Output the [X, Y] coordinate of the center of the cell containing the given text.  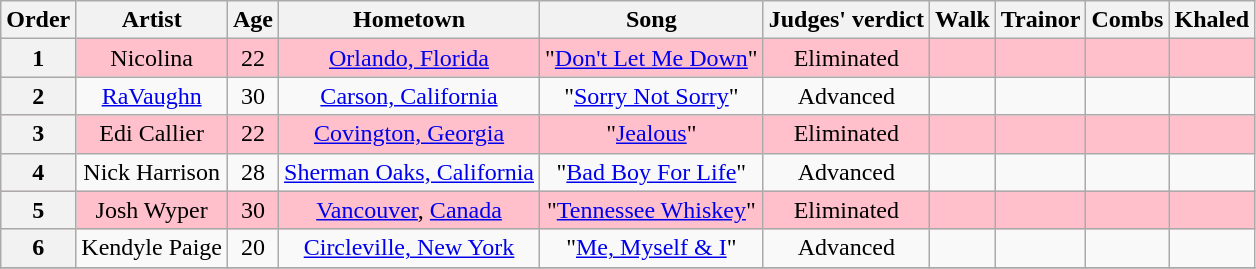
Sherman Oaks, California [410, 172]
28 [252, 172]
Judges' verdict [846, 20]
6 [38, 248]
Josh Wyper [152, 210]
"Bad Boy For Life" [652, 172]
4 [38, 172]
1 [38, 58]
2 [38, 96]
20 [252, 248]
"Tennessee Whiskey" [652, 210]
Vancouver, Canada [410, 210]
5 [38, 210]
Hometown [410, 20]
"Me, Myself & I" [652, 248]
RaVaughn [152, 96]
Carson, California [410, 96]
Covington, Georgia [410, 134]
Nicolina [152, 58]
Khaled [1212, 20]
Song [652, 20]
"Don't Let Me Down" [652, 58]
"Jealous" [652, 134]
Trainor [1040, 20]
"Sorry Not Sorry" [652, 96]
Order [38, 20]
Combs [1128, 20]
Nick Harrison [152, 172]
Kendyle Paige [152, 248]
Circleville, New York [410, 248]
Artist [152, 20]
3 [38, 134]
Walk [963, 20]
Orlando, Florida [410, 58]
Age [252, 20]
Edi Callier [152, 134]
